Identify which cell holds the provided text, then report its (x, y) central coordinate. 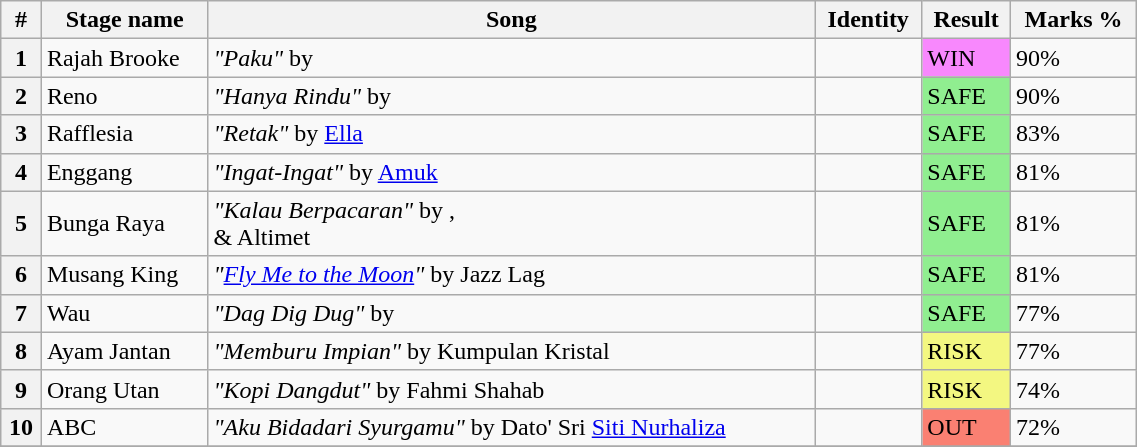
Musang King (124, 275)
OUT (966, 427)
10 (22, 427)
"Kalau Berpacaran" by , & Altimet (512, 224)
7 (22, 313)
"Ingat-Ingat" by Amuk (512, 172)
8 (22, 351)
Result (966, 20)
Rafflesia (124, 134)
83% (1073, 134)
9 (22, 389)
74% (1073, 389)
Enggang (124, 172)
WIN (966, 58)
Bunga Raya (124, 224)
"Dag Dig Dug" by (512, 313)
ABC (124, 427)
5 (22, 224)
Song (512, 20)
"Memburu Impian" by Kumpulan Kristal (512, 351)
Ayam Jantan (124, 351)
Reno (124, 96)
"Fly Me to the Moon" by Jazz Lag (512, 275)
72% (1073, 427)
Stage name (124, 20)
1 (22, 58)
Marks % (1073, 20)
"Paku" by (512, 58)
6 (22, 275)
"Retak" by Ella (512, 134)
"Aku Bidadari Syurgamu" by Dato' Sri Siti Nurhaliza (512, 427)
"Hanya Rindu" by (512, 96)
Rajah Brooke (124, 58)
Wau (124, 313)
Identity (868, 20)
Orang Utan (124, 389)
"Kopi Dangdut" by Fahmi Shahab (512, 389)
2 (22, 96)
3 (22, 134)
# (22, 20)
4 (22, 172)
